Determine the [X, Y] coordinate at the center of the cell enclosing the given text.  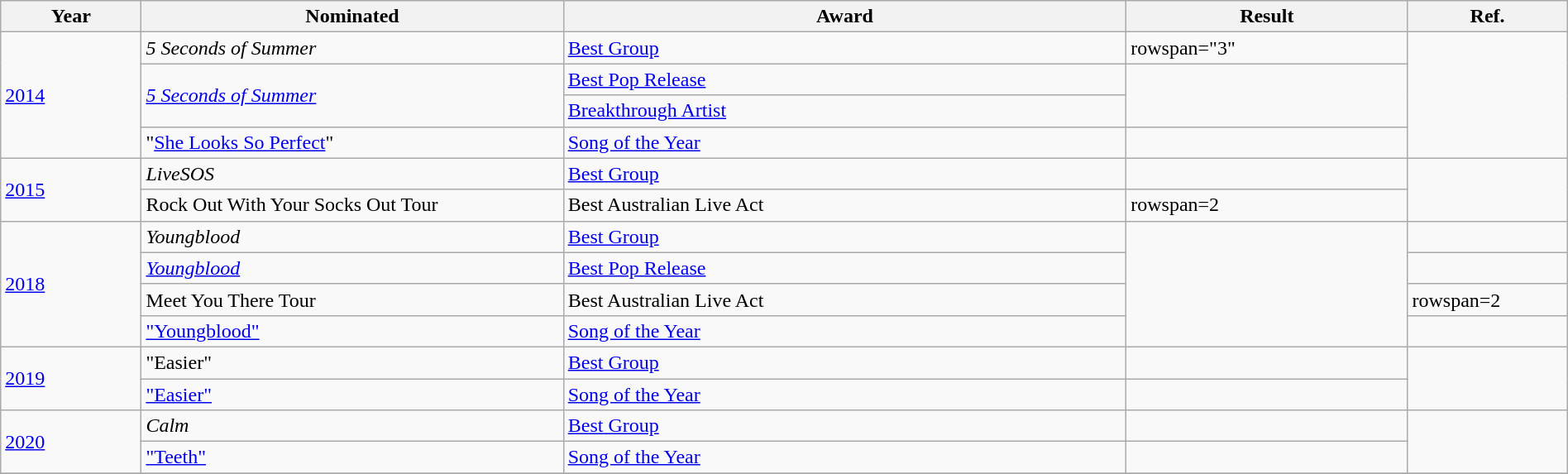
LiveSOS [352, 174]
Award [844, 17]
rowspan="3" [1267, 48]
Nominated [352, 17]
Year [71, 17]
2014 [71, 95]
Meet You There Tour [352, 299]
2019 [71, 378]
Calm [352, 426]
"She Looks So Perfect" [352, 142]
2018 [71, 284]
Breakthrough Artist [844, 111]
Rock Out With Your Socks Out Tour [352, 205]
"Youngblood" [352, 331]
"Teeth" [352, 457]
Result [1267, 17]
2020 [71, 442]
Ref. [1487, 17]
2015 [71, 189]
